Pinpoint the cell where the given text exists, returning its [x, y] midpoint coordinate. 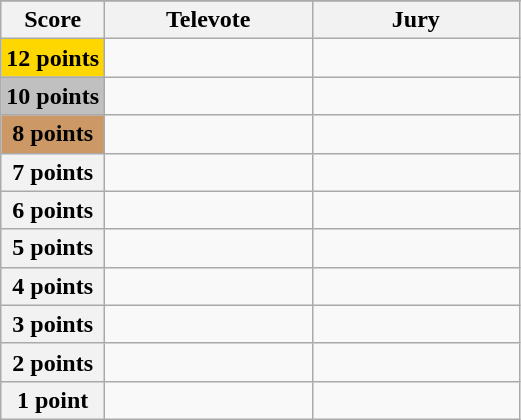
Jury [416, 20]
Score [53, 20]
3 points [53, 324]
2 points [53, 362]
8 points [53, 134]
10 points [53, 96]
5 points [53, 248]
7 points [53, 172]
1 point [53, 400]
Televote [209, 20]
4 points [53, 286]
12 points [53, 58]
6 points [53, 210]
